Identify which cell holds the provided text, then report its [X, Y] central coordinate. 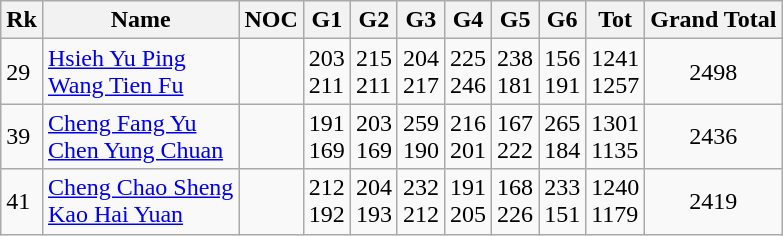
203 169 [374, 136]
225 246 [468, 72]
G2 [374, 20]
233 151 [562, 202]
Name [140, 20]
29 [22, 72]
216 201 [468, 136]
265 184 [562, 136]
167 222 [516, 136]
2498 [714, 72]
Grand Total [714, 20]
259 190 [420, 136]
G4 [468, 20]
Cheng Fang Yu Chen Yung Chuan [140, 136]
215 211 [374, 72]
204 193 [374, 202]
Tot [616, 20]
204 217 [420, 72]
212 192 [326, 202]
39 [22, 136]
1301 1135 [616, 136]
G1 [326, 20]
G5 [516, 20]
41 [22, 202]
191 169 [326, 136]
Rk [22, 20]
232 212 [420, 202]
191 205 [468, 202]
Cheng Chao Sheng Kao Hai Yuan [140, 202]
Hsieh Yu Ping Wang Tien Fu [140, 72]
238 181 [516, 72]
1241 1257 [616, 72]
2436 [714, 136]
1240 1179 [616, 202]
168 226 [516, 202]
G3 [420, 20]
203 211 [326, 72]
G6 [562, 20]
156 191 [562, 72]
2419 [714, 202]
NOC [271, 20]
